Return (X, Y) of the center of cell containing provided text 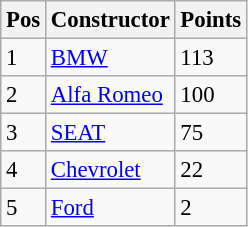
Pos (24, 20)
1 (24, 58)
Constructor (111, 20)
75 (210, 133)
113 (210, 58)
5 (24, 208)
4 (24, 170)
Ford (111, 208)
SEAT (111, 133)
22 (210, 170)
BMW (111, 58)
100 (210, 95)
Chevrolet (111, 170)
Alfa Romeo (111, 95)
3 (24, 133)
Points (210, 20)
